Output the [X, Y] coordinate of the center of the cell containing the given text.  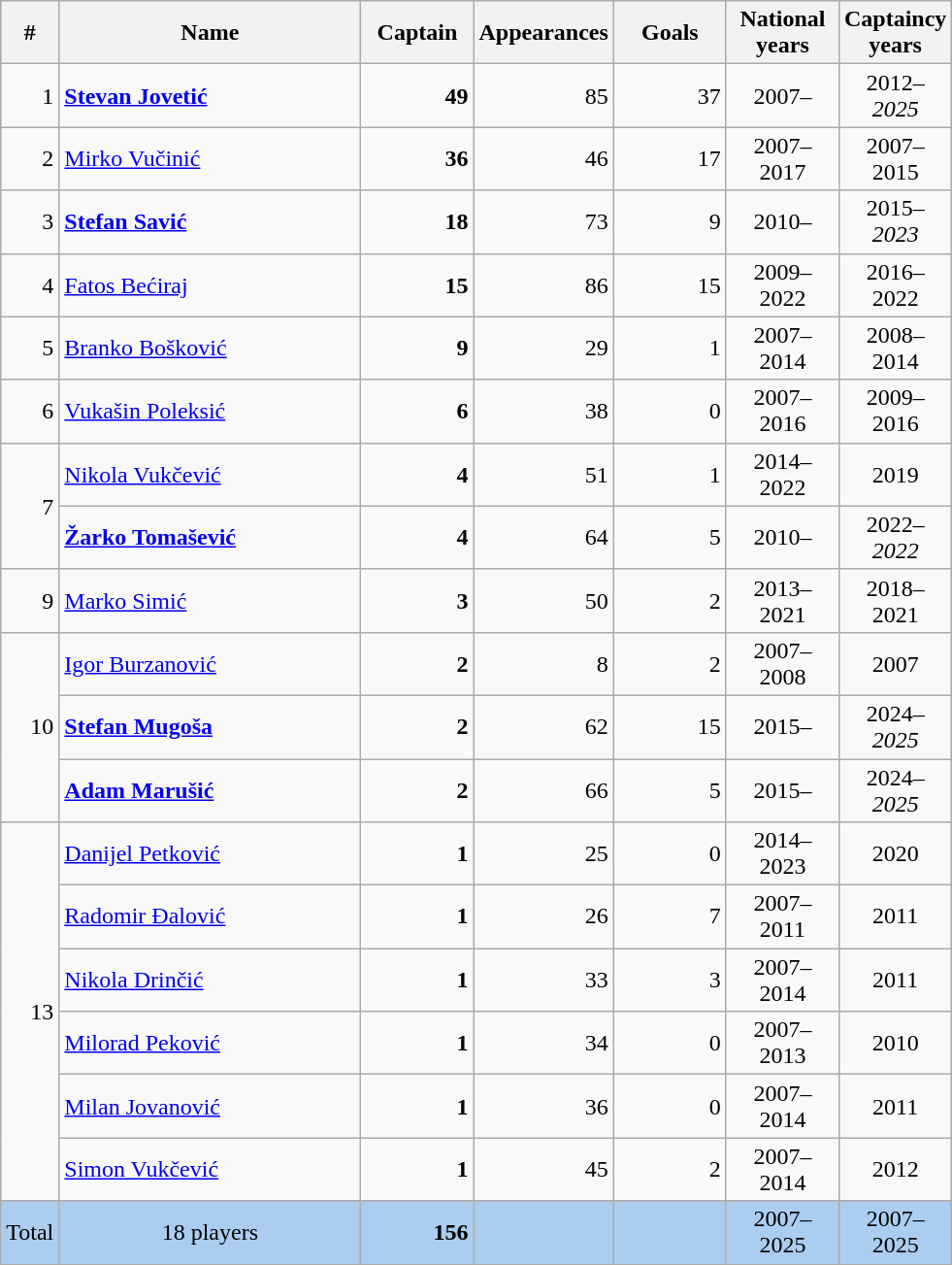
33 [543, 981]
50 [543, 600]
2007–2011 [782, 916]
2007–2017 [782, 159]
34 [543, 1043]
2010 [895, 1043]
26 [543, 916]
Mirko Vučinić [210, 159]
Captain [417, 33]
38 [543, 412]
Vukašin Poleksić [210, 412]
156 [417, 1233]
86 [543, 285]
Goals [670, 33]
2007–2013 [782, 1043]
Igor Burzanović [210, 664]
29 [543, 348]
37 [670, 95]
Simon Vukčević [210, 1169]
Marko Simić [210, 600]
Stevan Jovetić [210, 95]
2012–2025 [895, 95]
2019 [895, 474]
Radomir Đalović [210, 916]
Stefan Mugoša [210, 726]
45 [543, 1169]
Žarko Tomašević [210, 538]
46 [543, 159]
2018–2021 [895, 600]
8 [543, 664]
18 [417, 221]
10 [30, 726]
2007–2008 [782, 664]
2014–2022 [782, 474]
17 [670, 159]
Appearances [543, 33]
49 [417, 95]
2020 [895, 854]
2015–2023 [895, 221]
Nikola Vukčević [210, 474]
Nikola Drinčić [210, 981]
2008–2014 [895, 348]
2022–2022 [895, 538]
Adam Marušić [210, 790]
73 [543, 221]
2014–2023 [782, 854]
2013–2021 [782, 600]
2009–2022 [782, 285]
Name [210, 33]
2009–2016 [895, 412]
Total [30, 1233]
2007–2016 [782, 412]
51 [543, 474]
25 [543, 854]
Branko Bošković [210, 348]
13 [30, 1012]
Milorad Peković [210, 1043]
# [30, 33]
Fatos Bećiraj [210, 285]
2016–2022 [895, 285]
Stefan Savić [210, 221]
64 [543, 538]
National years [782, 33]
2012 [895, 1169]
Danijel Petković [210, 854]
85 [543, 95]
2007– [782, 95]
66 [543, 790]
Milan Jovanović [210, 1107]
18 players [210, 1233]
Captaincy years [895, 33]
2007–2015 [895, 159]
62 [543, 726]
2007 [895, 664]
